Return (x, y) of the center of cell containing provided text 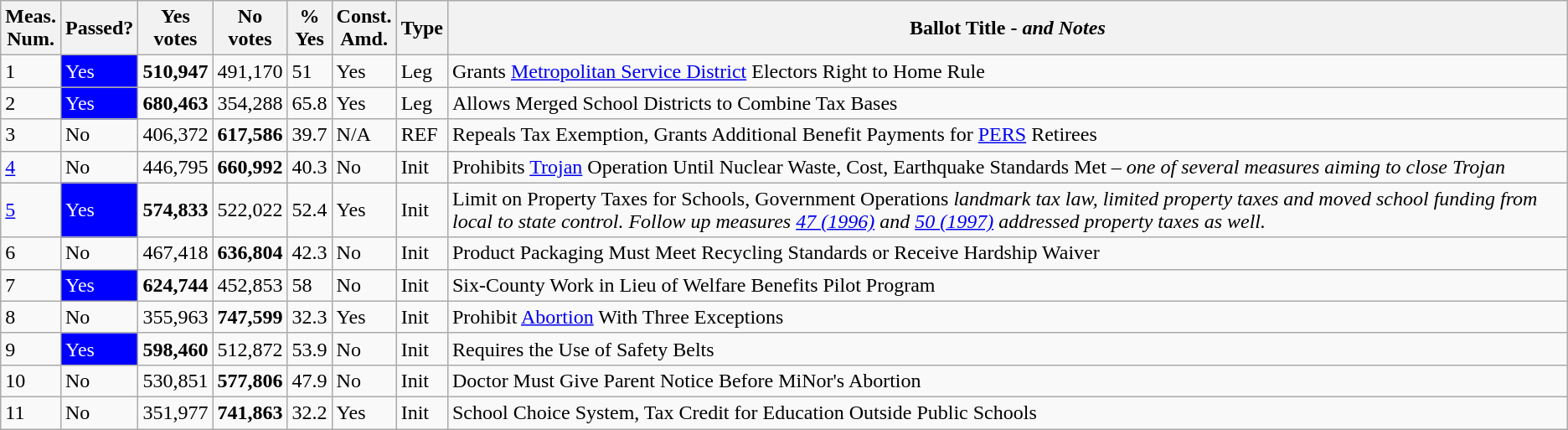
1 (31, 71)
Grants Metropolitan Service District Electors Right to Home Rule (1007, 71)
53.9 (310, 349)
Passed? (99, 28)
Repeals Tax Exemption, Grants Additional Benefit Payments for PERS Retirees (1007, 135)
42.3 (310, 253)
747,599 (250, 317)
Yesvotes (176, 28)
40.3 (310, 167)
REF (422, 135)
741,863 (250, 412)
4 (31, 167)
58 (310, 285)
636,804 (250, 253)
7 (31, 285)
5 (31, 210)
3 (31, 135)
47.9 (310, 381)
530,851 (176, 381)
Prohibit Abortion With Three Exceptions (1007, 317)
574,833 (176, 210)
8 (31, 317)
39.7 (310, 135)
467,418 (176, 253)
Const.Amd. (364, 28)
51 (310, 71)
Novotes (250, 28)
School Choice System, Tax Credit for Education Outside Public Schools (1007, 412)
Doctor Must Give Parent Notice Before MiNor's Abortion (1007, 381)
Requires the Use of Safety Belts (1007, 349)
406,372 (176, 135)
680,463 (176, 103)
355,963 (176, 317)
491,170 (250, 71)
10 (31, 381)
Meas.Num. (31, 28)
65.8 (310, 103)
N/A (364, 135)
32.2 (310, 412)
351,977 (176, 412)
522,022 (250, 210)
9 (31, 349)
452,853 (250, 285)
11 (31, 412)
577,806 (250, 381)
2 (31, 103)
598,460 (176, 349)
624,744 (176, 285)
Ballot Title - and Notes (1007, 28)
510,947 (176, 71)
Six-County Work in Lieu of Welfare Benefits Pilot Program (1007, 285)
32.3 (310, 317)
%Yes (310, 28)
Product Packaging Must Meet Recycling Standards or Receive Hardship Waiver (1007, 253)
446,795 (176, 167)
Prohibits Trojan Operation Until Nuclear Waste, Cost, Earthquake Standards Met – one of several measures aiming to close Trojan (1007, 167)
617,586 (250, 135)
354,288 (250, 103)
6 (31, 253)
52.4 (310, 210)
512,872 (250, 349)
Type (422, 28)
660,992 (250, 167)
Allows Merged School Districts to Combine Tax Bases (1007, 103)
